For the text-containing cell, return its midpoint in [X, Y] coordinate format. 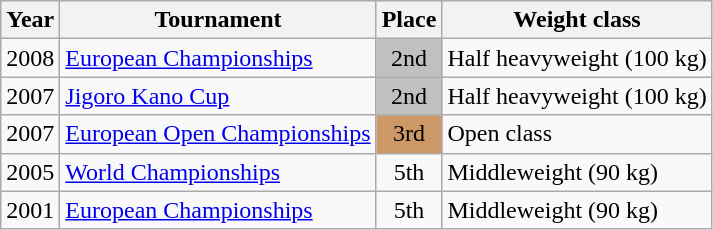
Open class [577, 134]
Jigoro Kano Cup [218, 96]
Place [409, 20]
2005 [30, 172]
Weight class [577, 20]
Tournament [218, 20]
3rd [409, 134]
2001 [30, 210]
Year [30, 20]
European Open Championships [218, 134]
2008 [30, 58]
World Championships [218, 172]
